Output the [x, y] coordinate of the center of the cell containing the given text.  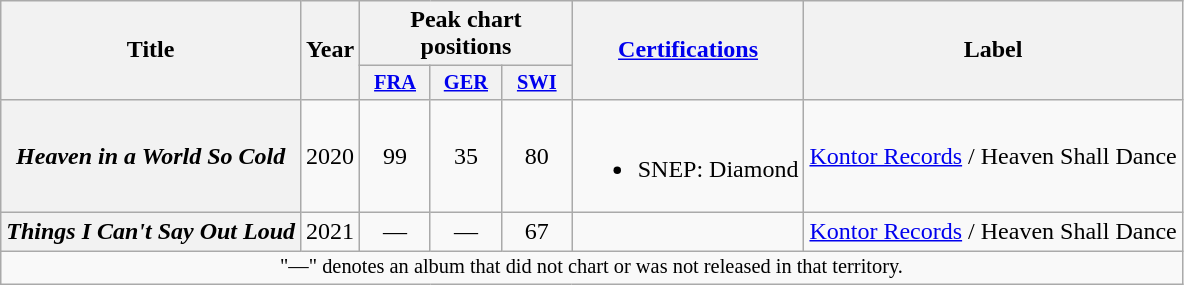
Things I Can't Say Out Loud [151, 232]
FRA [396, 83]
80 [536, 156]
SWI [536, 83]
Certifications [688, 50]
Title [151, 50]
Year [330, 50]
"—" denotes an album that did not chart or was not released in that territory. [592, 268]
GER [466, 83]
Heaven in a World So Cold [151, 156]
Peak chart positions [466, 34]
67 [536, 232]
35 [466, 156]
99 [396, 156]
SNEP: Diamond [688, 156]
2021 [330, 232]
2020 [330, 156]
Label [993, 50]
